From the cell containing the given text, extract its center point as (X, Y) coordinate. 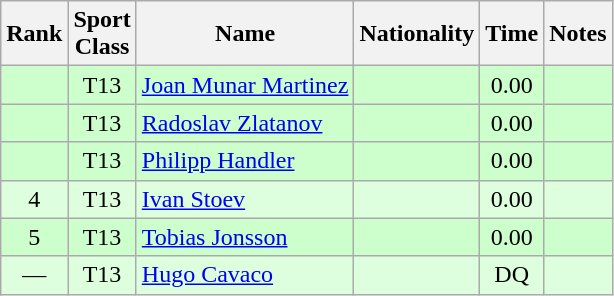
5 (34, 237)
Name (245, 34)
Notes (578, 34)
Ivan Stoev (245, 199)
Radoslav Zlatanov (245, 123)
Nationality (417, 34)
Joan Munar Martinez (245, 85)
Philipp Handler (245, 161)
4 (34, 199)
Rank (34, 34)
DQ (512, 275)
Hugo Cavaco (245, 275)
Time (512, 34)
Tobias Jonsson (245, 237)
SportClass (102, 34)
— (34, 275)
